Scan for the cell matching the given text and deliver its (X, Y) coordinate at center. 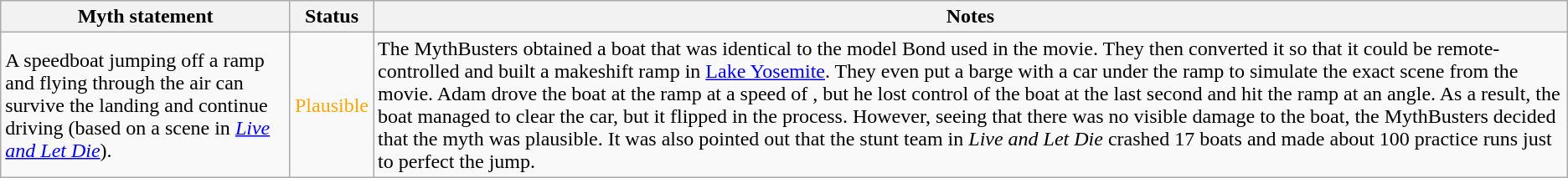
A speedboat jumping off a ramp and flying through the air can survive the landing and continue driving (based on a scene in Live and Let Die). (146, 105)
Myth statement (146, 17)
Notes (971, 17)
Plausible (332, 105)
Status (332, 17)
